Search for the cell housing the specified text and yield its (X, Y) center coordinate. 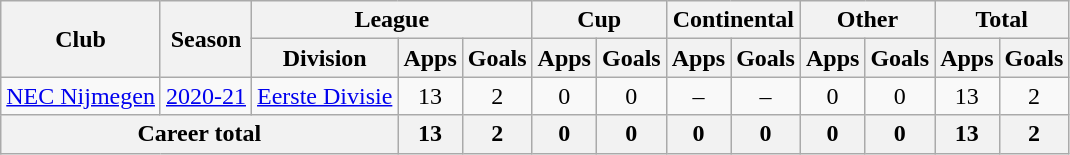
Career total (200, 134)
League (392, 20)
2020-21 (206, 96)
Division (325, 58)
Club (81, 39)
Cup (599, 20)
Season (206, 39)
Other (867, 20)
Eerste Divisie (325, 96)
NEC Nijmegen (81, 96)
Total (1002, 20)
Continental (733, 20)
